Determine the (x, y) coordinate at the center of the cell enclosing the given text.  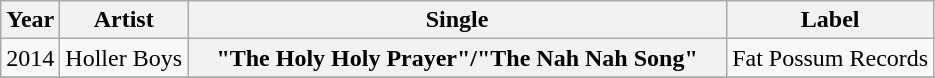
Artist (124, 20)
2014 (30, 58)
Fat Possum Records (830, 58)
"The Holy Holy Prayer"/"The Nah Nah Song" (458, 58)
Holler Boys (124, 58)
Label (830, 20)
Single (458, 20)
Year (30, 20)
